Scan for the cell matching the given text and deliver its [x, y] coordinate at center. 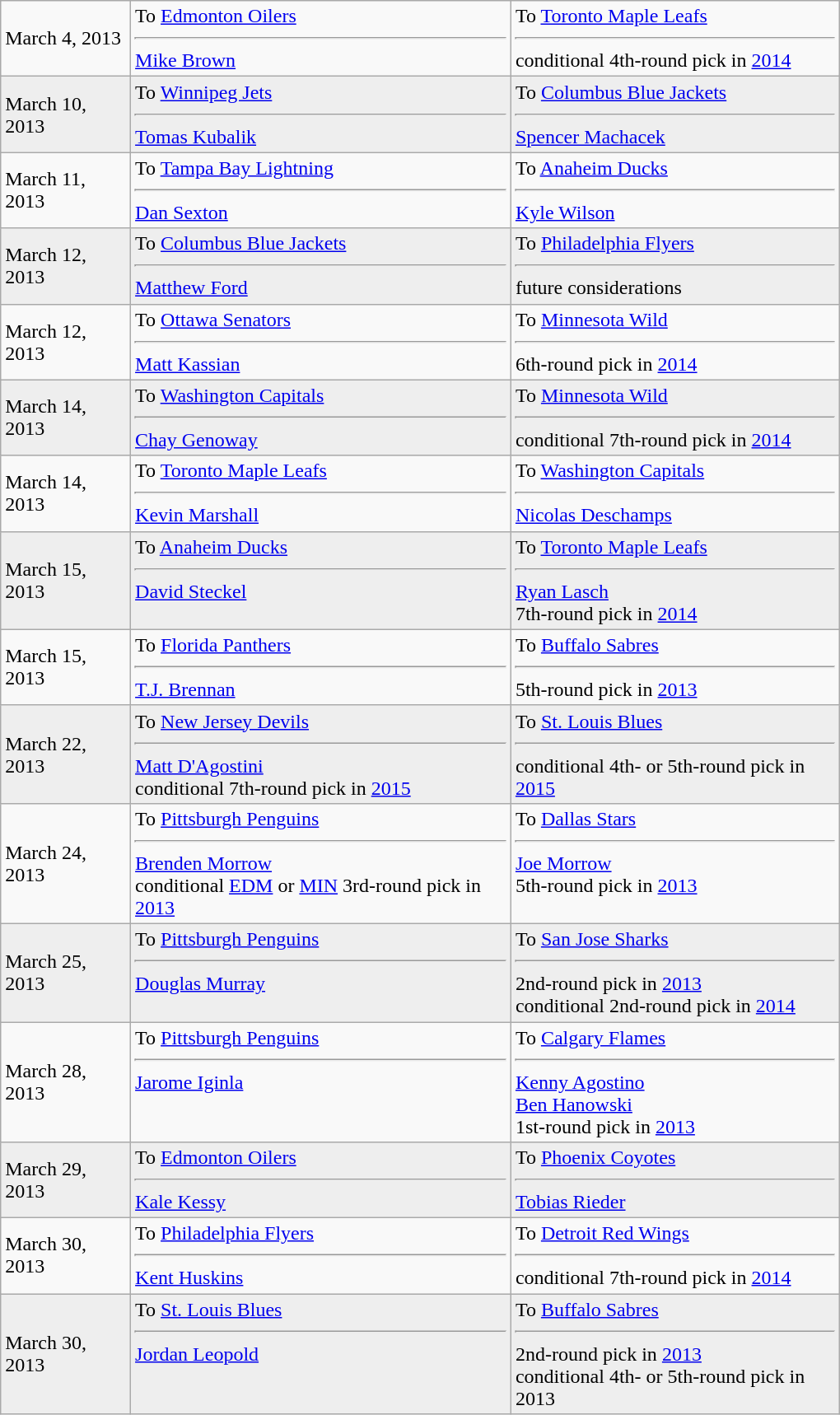
To Anaheim DucksDavid Steckel [321, 580]
March 11, 2013 [66, 190]
To Washington CapitalsNicolas Deschamps [675, 493]
To San Jose Sharks2nd-round pick in 2013conditional 2nd-round pick in 2014 [675, 972]
To Pittsburgh PenguinsJarome Iginla [321, 1081]
To Buffalo Sabres2nd-round pick in 2013conditional 4th- or 5th-round pick in 2013 [675, 1354]
To Minnesota Wild6th-round pick in 2014 [675, 342]
To St. Louis Bluesconditional 4th- or 5th-round pick in 2015 [675, 754]
To Detroit Red Wingsconditional 7th-round pick in 2014 [675, 1256]
To Florida PanthersT.J. Brennan [321, 667]
To Washington CapitalsChay Genoway [321, 418]
To Edmonton OilersMike Brown [321, 39]
To Toronto Maple Leafsconditional 4th-round pick in 2014 [675, 39]
To Toronto Maple LeafsRyan Lasch7th-round pick in 2014 [675, 580]
March 29, 2013 [66, 1180]
To Tampa Bay LightningDan Sexton [321, 190]
To Columbus Blue JacketsMatthew Ford [321, 266]
To Philadelphia FlyersKent Huskins [321, 1256]
To Edmonton OilersKale Kessy [321, 1180]
To Columbus Blue JacketsSpencer Machacek [675, 114]
To Ottawa SenatorsMatt Kassian [321, 342]
To New Jersey DevilsMatt D'Agostiniconditional 7th-round pick in 2015 [321, 754]
To Dallas StarsJoe Morrow5th-round pick in 2013 [675, 863]
To Anaheim DucksKyle Wilson [675, 190]
March 10, 2013 [66, 114]
March 24, 2013 [66, 863]
To Buffalo Sabres5th-round pick in 2013 [675, 667]
March 4, 2013 [66, 39]
March 28, 2013 [66, 1081]
To Minnesota Wildconditional 7th-round pick in 2014 [675, 418]
To Pittsburgh PenguinsDouglas Murray [321, 972]
March 25, 2013 [66, 972]
To Philadelphia Flyersfuture considerations [675, 266]
March 22, 2013 [66, 754]
To St. Louis BluesJordan Leopold [321, 1354]
To Toronto Maple LeafsKevin Marshall [321, 493]
To Phoenix CoyotesTobias Rieder [675, 1180]
To Pittsburgh PenguinsBrenden Morrowconditional EDM or MIN 3rd-round pick in 2013 [321, 863]
To Calgary FlamesKenny AgostinoBen Hanowski1st-round pick in 2013 [675, 1081]
To Winnipeg JetsTomas Kubalik [321, 114]
